Provide the (x, y) coordinate of the cell's center where the given text is located.  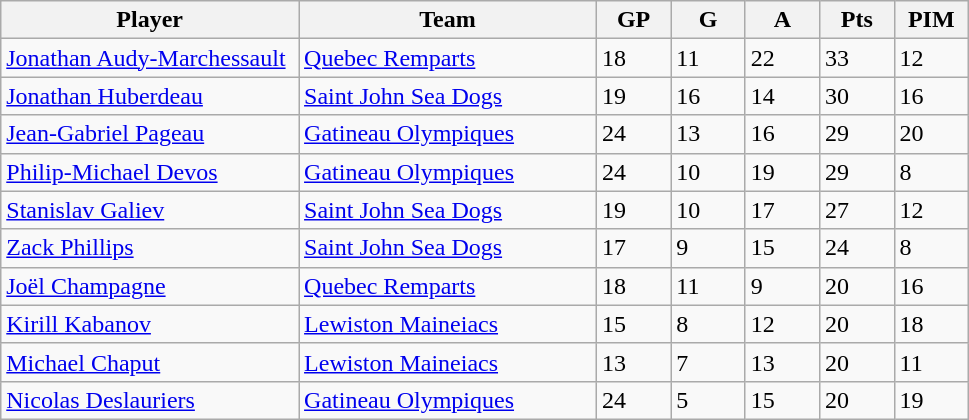
G (708, 20)
Jean-Gabriel Pageau (150, 134)
27 (857, 210)
PIM (932, 20)
Player (150, 20)
5 (708, 400)
Team (448, 20)
30 (857, 96)
Zack Phillips (150, 248)
Philip-Michael Devos (150, 172)
33 (857, 58)
A (782, 20)
7 (708, 362)
Joël Champagne (150, 286)
Michael Chaput (150, 362)
GP (633, 20)
22 (782, 58)
Kirill Kabanov (150, 324)
Stanislav Galiev (150, 210)
Pts (857, 20)
Jonathan Huberdeau (150, 96)
Jonathan Audy-Marchessault (150, 58)
Nicolas Deslauriers (150, 400)
14 (782, 96)
